Determine the (X, Y) coordinate at the center of the cell enclosing the given text.  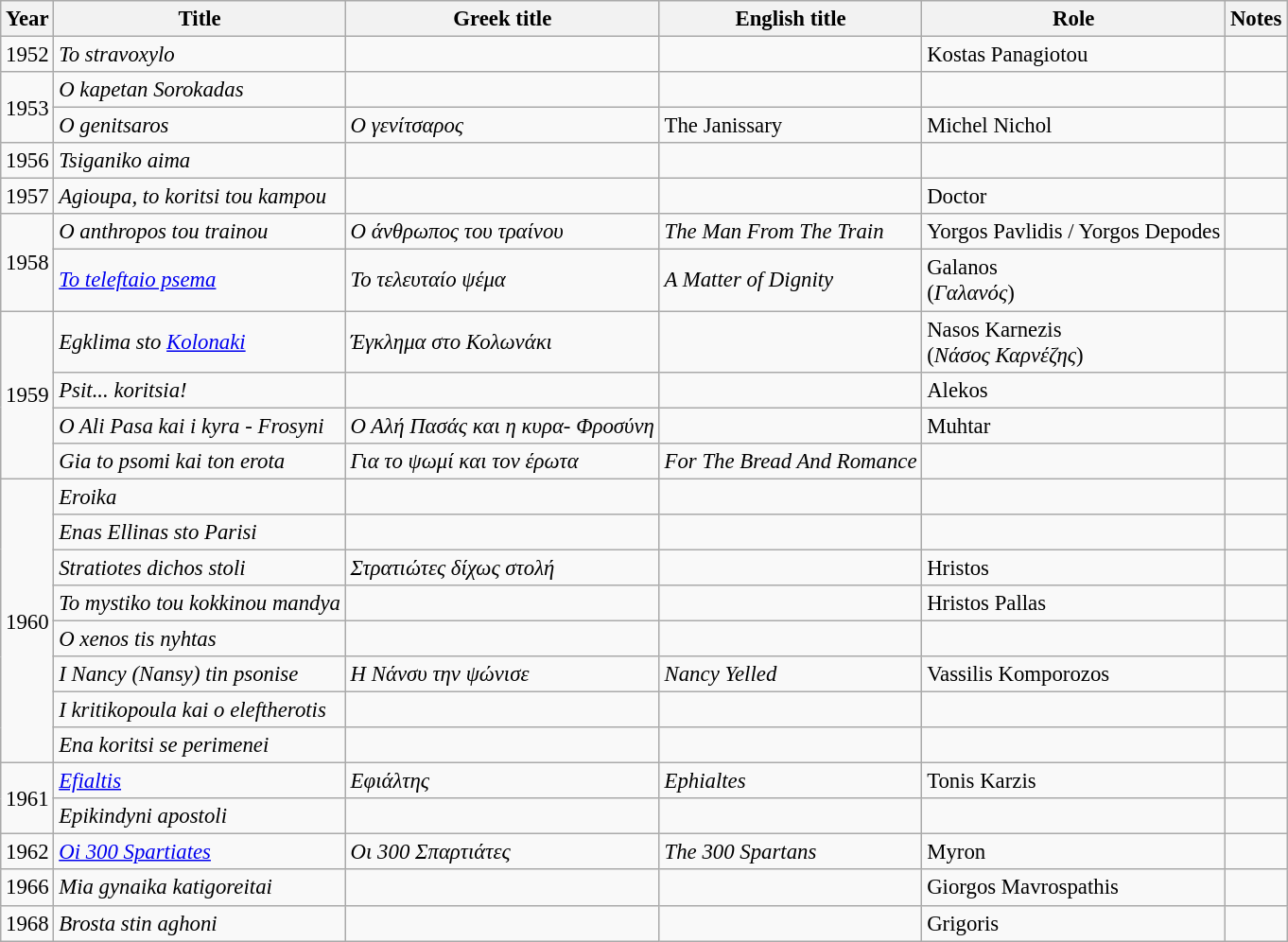
To mystiko tou kokkinou mandya (200, 603)
The 300 Spartans (791, 852)
Grigoris (1074, 923)
1962 (27, 852)
1966 (27, 888)
1957 (27, 197)
Tsiganiko aima (200, 161)
The Man From The Train (791, 232)
To stravoxylo (200, 55)
Έγκλημα στο Κολωνάκι (502, 342)
Alekos (1074, 390)
Εφιάλτης (502, 781)
1959 (27, 395)
1958 (27, 262)
Ο γενίτσαρος (502, 126)
O kapetan Sorokadas (200, 90)
Ena koritsi se perimenei (200, 745)
Enas Ellinas sto Parisi (200, 532)
Οι 300 Σπαρτιάτες (502, 852)
Brosta stin aghoni (200, 923)
Role (1074, 19)
Vassilis Komporozos (1074, 674)
1968 (27, 923)
Gia to psomi kai ton erota (200, 461)
Title (200, 19)
Ο άνθρωπος του τραίνου (502, 232)
1961 (27, 798)
For The Bread And Romance (791, 461)
Michel Nichol (1074, 126)
Eroika (200, 497)
Giorgos Mavrospathis (1074, 888)
1956 (27, 161)
Notes (1256, 19)
1960 (27, 620)
1952 (27, 55)
Nasos Karnezis(Nάσος Καρνέζης) (1074, 342)
English title (791, 19)
Για το ψωμί και τον έρωτα (502, 461)
Year (27, 19)
Η Νάνσυ την ψώνισε (502, 674)
Myron (1074, 852)
Το τελευταίο ψέμα (502, 280)
O genitsaros (200, 126)
O Ali Pasa kai i kyra - Frosyni (200, 426)
Hristos Pallas (1074, 603)
Epikindyni apostoli (200, 816)
The Janissary (791, 126)
Oi 300 Spartiates (200, 852)
Hristos (1074, 567)
Yorgos Pavlidis / Yorgos Depodes (1074, 232)
Stratiotes dichos stoli (200, 567)
Muhtar (1074, 426)
O anthropos tou trainou (200, 232)
Kostas Panagiotou (1074, 55)
I kritikopoula kai o eleftherotis (200, 710)
Efialtis (200, 781)
1953 (27, 108)
To teleftaio psema (200, 280)
I Nancy (Nansy) tin psonise (200, 674)
Ephialtes (791, 781)
Egklima sto Kolonaki (200, 342)
Nancy Yelled (791, 674)
Agioupa, to koritsi tou kampou (200, 197)
Στρατιώτες δίχως στολή (502, 567)
Ο Αλή Πασάς και η κυρα- Φροσύνη (502, 426)
Galanos(Γαλανός) (1074, 280)
A Matter of Dignity (791, 280)
Greek title (502, 19)
Doctor (1074, 197)
Mia gynaika katigoreitai (200, 888)
Tonis Karzis (1074, 781)
Psit... koritsia! (200, 390)
O xenos tis nyhtas (200, 638)
